Locate the cell with the specified text and output its (X, Y) center coordinate. 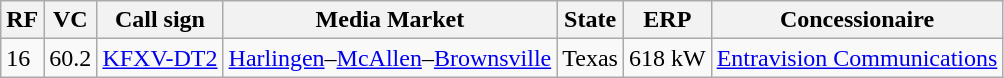
Harlingen–McAllen–Brownsville (390, 58)
ERP (667, 20)
618 kW (667, 58)
Call sign (160, 20)
RF (22, 20)
Concessionaire (857, 20)
KFXV-DT2 (160, 58)
16 (22, 58)
Texas (590, 58)
60.2 (70, 58)
VC (70, 20)
State (590, 20)
Entravision Communications (857, 58)
Media Market (390, 20)
